Search for the cell housing the specified text and yield its [X, Y] center coordinate. 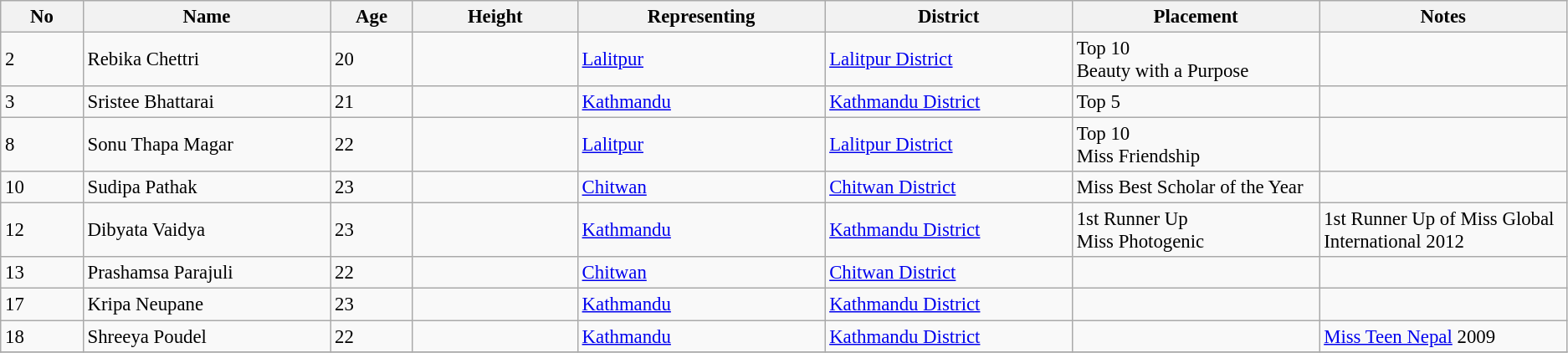
Prashamsa Parajuli [207, 274]
Sonu Thapa Magar [207, 146]
Placement [1196, 17]
Top 10 Miss Friendship [1196, 146]
Kripa Neupane [207, 304]
Height [495, 17]
10 [42, 187]
13 [42, 274]
Miss Teen Nepal 2009 [1443, 336]
1st Runner Up Miss Photogenic [1196, 231]
Sudipa Pathak [207, 187]
Name [207, 17]
21 [372, 102]
Sristee Bhattarai [207, 102]
20 [372, 60]
8 [42, 146]
Notes [1443, 17]
No [42, 17]
12 [42, 231]
Shreeya Poudel [207, 336]
17 [42, 304]
1st Runner Up of Miss Global International 2012 [1443, 231]
District [949, 17]
Top 5 [1196, 102]
3 [42, 102]
Representing [701, 17]
Dibyata Vaidya [207, 231]
2 [42, 60]
18 [42, 336]
Age [372, 17]
Top 10 Beauty with a Purpose [1196, 60]
Rebika Chettri [207, 60]
Miss Best Scholar of the Year [1196, 187]
